For the text-containing cell, return its midpoint in (x, y) coordinate format. 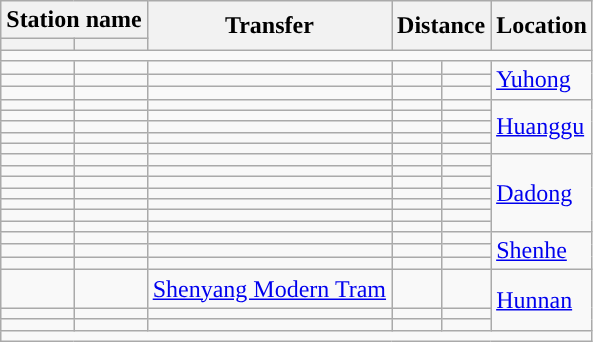
Yuhong (542, 80)
Hunnan (542, 300)
Distance (442, 26)
Dadong (542, 192)
Shenhe (542, 251)
Station name (74, 20)
Transfer (269, 26)
Huanggu (542, 126)
Location (542, 26)
Shenyang Modern Tram (269, 289)
